Search for the cell housing the specified text and yield its (x, y) center coordinate. 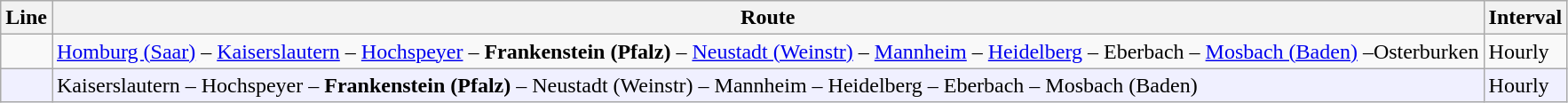
Route (767, 18)
Interval (1525, 18)
Line (27, 18)
Kaiserslautern – Hochspeyer – Frankenstein (Pfalz) – Neustadt (Weinstr) – Mannheim – Heidelberg – Eberbach – Mosbach (Baden) (767, 85)
